Return (x, y) of the center of cell containing provided text 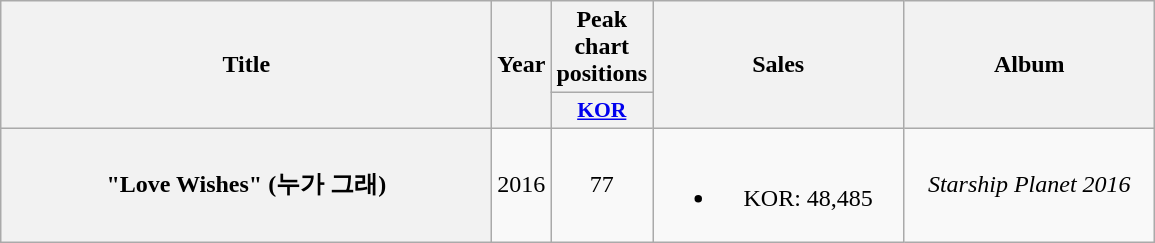
Starship Planet 2016 (1030, 184)
KOR (602, 111)
Year (522, 65)
KOR: 48,485 (778, 184)
Title (246, 65)
2016 (522, 184)
Peak chart positions (602, 47)
"Love Wishes" (누가 그래) (246, 184)
Album (1030, 65)
77 (602, 184)
Sales (778, 65)
